Output the (x, y) coordinate of the center of the cell containing the given text.  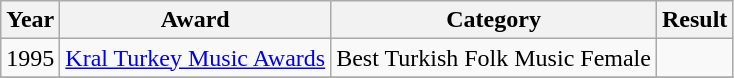
Result (694, 20)
1995 (30, 58)
Year (30, 20)
Award (196, 20)
Best Turkish Folk Music Female (494, 58)
Kral Turkey Music Awards (196, 58)
Category (494, 20)
